Pinpoint the cell where the given text exists, returning its [x, y] midpoint coordinate. 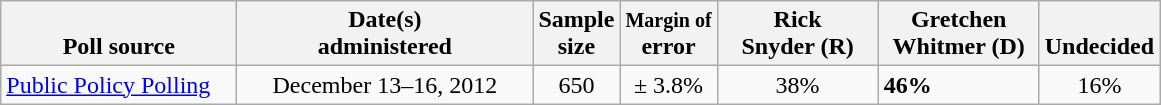
Undecided [1099, 34]
GretchenWhitmer (D) [958, 34]
16% [1099, 85]
650 [576, 85]
Margin oferror [668, 34]
± 3.8% [668, 85]
Poll source [119, 34]
38% [798, 85]
RickSnyder (R) [798, 34]
December 13–16, 2012 [385, 85]
Public Policy Polling [119, 85]
Date(s)administered [385, 34]
46% [958, 85]
Samplesize [576, 34]
